Pinpoint the cell where the given text exists, returning its (X, Y) midpoint coordinate. 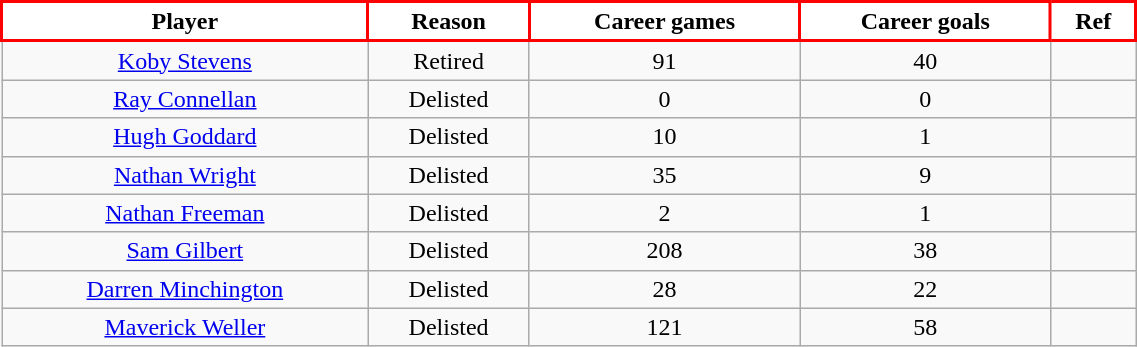
9 (925, 175)
121 (664, 327)
Koby Stevens (186, 60)
58 (925, 327)
Hugh Goddard (186, 137)
Nathan Freeman (186, 213)
Retired (448, 60)
Career games (664, 22)
Nathan Wright (186, 175)
10 (664, 137)
40 (925, 60)
2 (664, 213)
Darren Minchington (186, 289)
Career goals (925, 22)
35 (664, 175)
22 (925, 289)
91 (664, 60)
38 (925, 251)
28 (664, 289)
Player (186, 22)
Maverick Weller (186, 327)
208 (664, 251)
Sam Gilbert (186, 251)
Ray Connellan (186, 99)
Reason (448, 22)
Ref (1093, 22)
